Search for the cell housing the specified text and yield its [X, Y] center coordinate. 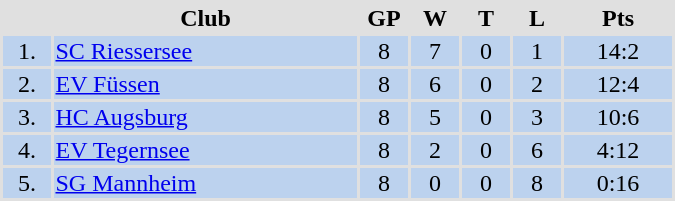
EV Tegernsee [206, 150]
GP [384, 18]
W [435, 18]
SC Riessersee [206, 51]
EV Füssen [206, 84]
T [486, 18]
7 [435, 51]
4. [27, 150]
1. [27, 51]
2. [27, 84]
4:12 [618, 150]
Pts [618, 18]
5. [27, 183]
SG Mannheim [206, 183]
L [537, 18]
0:16 [618, 183]
14:2 [618, 51]
3 [537, 117]
HC Augsburg [206, 117]
12:4 [618, 84]
3. [27, 117]
1 [537, 51]
10:6 [618, 117]
Club [206, 18]
5 [435, 117]
